Determine the [X, Y] coordinate at the center of the cell enclosing the given text.  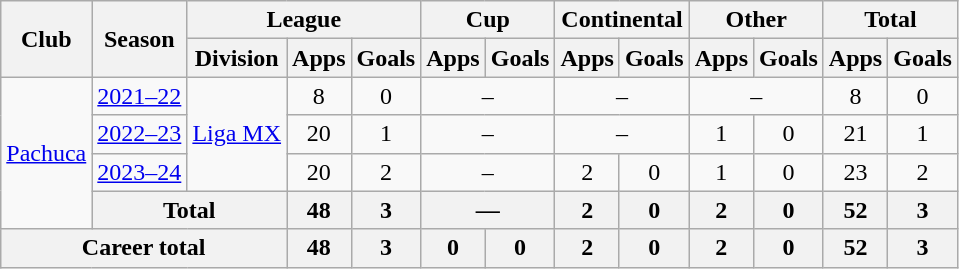
Other [756, 20]
League [304, 20]
21 [855, 134]
Pachuca [46, 153]
Liga MX [237, 134]
2022–23 [140, 134]
Division [237, 58]
23 [855, 172]
Continental [622, 20]
Cup [488, 20]
Season [140, 39]
2021–22 [140, 96]
— [488, 210]
Club [46, 39]
2023–24 [140, 172]
Career total [144, 248]
